Provide the (x, y) coordinate of the cell's center where the given text is located.  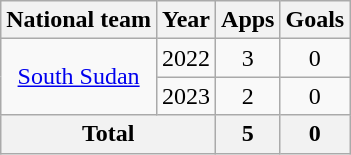
Apps (248, 20)
5 (248, 134)
South Sudan (79, 77)
2 (248, 96)
3 (248, 58)
Year (186, 20)
2022 (186, 58)
2023 (186, 96)
Total (108, 134)
Goals (315, 20)
National team (79, 20)
